For the text-containing cell, return its midpoint in [X, Y] coordinate format. 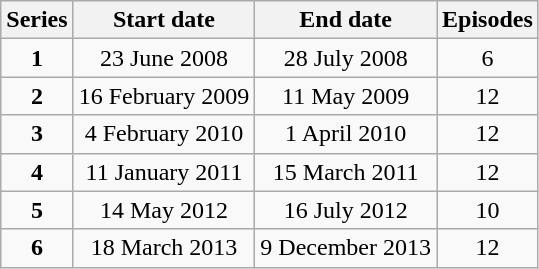
4 February 2010 [164, 134]
28 July 2008 [346, 58]
3 [37, 134]
4 [37, 172]
11 May 2009 [346, 96]
Episodes [487, 20]
16 July 2012 [346, 210]
11 January 2011 [164, 172]
2 [37, 96]
16 February 2009 [164, 96]
15 March 2011 [346, 172]
Series [37, 20]
10 [487, 210]
1 [37, 58]
18 March 2013 [164, 248]
23 June 2008 [164, 58]
14 May 2012 [164, 210]
9 December 2013 [346, 248]
Start date [164, 20]
End date [346, 20]
5 [37, 210]
1 April 2010 [346, 134]
